Determine the (x, y) coordinate at the center of the cell enclosing the given text.  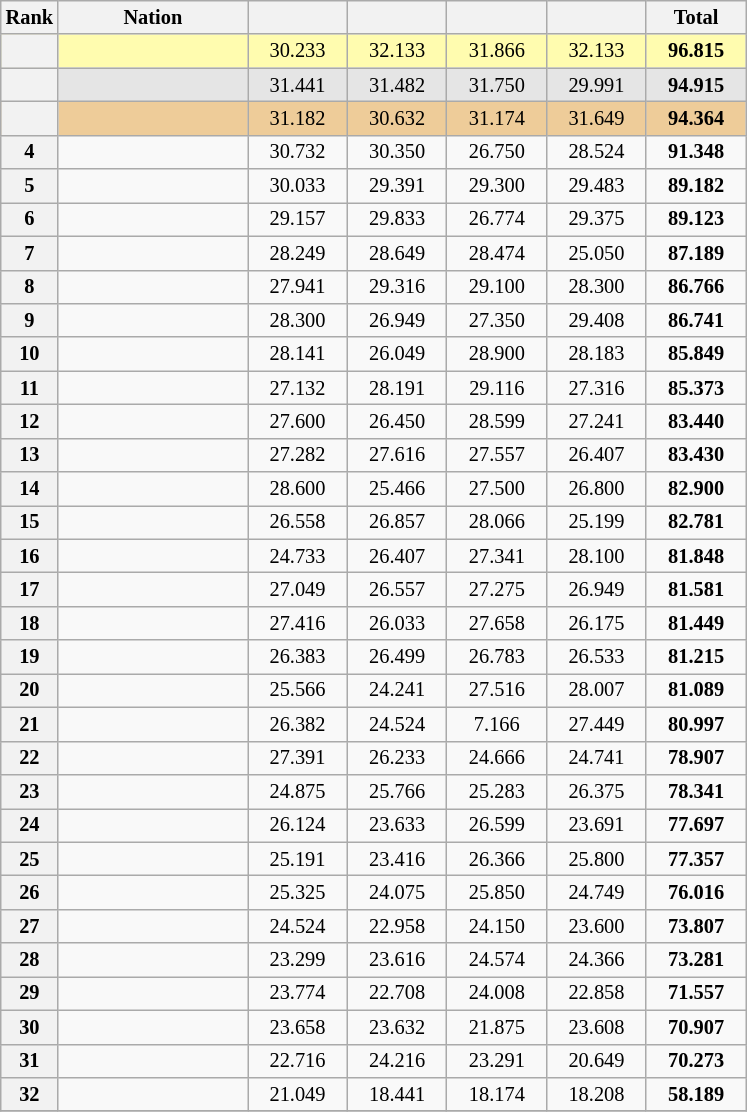
29.833 (397, 219)
27.275 (497, 589)
23.616 (397, 960)
87.189 (696, 253)
81.215 (696, 657)
23.658 (298, 1027)
86.741 (696, 320)
9 (30, 320)
25.566 (298, 690)
27.341 (497, 556)
22 (30, 758)
22.716 (298, 1061)
24.733 (298, 556)
22.858 (597, 993)
28.649 (397, 253)
25.766 (397, 791)
16 (30, 556)
15 (30, 522)
25.283 (497, 791)
27.941 (298, 287)
29.375 (597, 219)
26.499 (397, 657)
18.174 (497, 1094)
82.900 (696, 489)
24.366 (597, 960)
28.900 (497, 354)
25.199 (597, 522)
27.658 (497, 623)
29.483 (597, 186)
21.049 (298, 1094)
80.997 (696, 724)
18.441 (397, 1094)
29.157 (298, 219)
27.449 (597, 724)
27.391 (298, 758)
17 (30, 589)
83.440 (696, 421)
29 (30, 993)
5 (30, 186)
23.608 (597, 1027)
30.632 (397, 118)
23.291 (497, 1061)
78.907 (696, 758)
31.441 (298, 85)
25 (30, 859)
81.848 (696, 556)
28.600 (298, 489)
24.241 (397, 690)
26.383 (298, 657)
70.273 (696, 1061)
Total (696, 17)
7 (30, 253)
25.850 (497, 892)
29.991 (597, 85)
28.524 (597, 152)
23.633 (397, 825)
24.574 (497, 960)
23.299 (298, 960)
82.781 (696, 522)
24.749 (597, 892)
27.600 (298, 421)
25.050 (597, 253)
29.300 (497, 186)
18 (30, 623)
24.075 (397, 892)
26.049 (397, 354)
28.599 (497, 421)
94.915 (696, 85)
27.132 (298, 388)
20 (30, 690)
18.208 (597, 1094)
24.741 (597, 758)
23.691 (597, 825)
22.958 (397, 926)
24.875 (298, 791)
26 (30, 892)
26.382 (298, 724)
27.416 (298, 623)
28 (30, 960)
26.750 (497, 152)
31.866 (497, 51)
29.391 (397, 186)
25.191 (298, 859)
27 (30, 926)
27.557 (497, 455)
6 (30, 219)
29.100 (497, 287)
28.183 (597, 354)
25.800 (597, 859)
4 (30, 152)
12 (30, 421)
83.430 (696, 455)
24.666 (497, 758)
91.348 (696, 152)
77.357 (696, 859)
23.774 (298, 993)
26.783 (497, 657)
Rank (30, 17)
27.516 (497, 690)
19 (30, 657)
26.175 (597, 623)
25.325 (298, 892)
28.100 (597, 556)
28.066 (497, 522)
28.474 (497, 253)
73.281 (696, 960)
26.800 (597, 489)
14 (30, 489)
29.408 (597, 320)
26.774 (497, 219)
22.708 (397, 993)
10 (30, 354)
30 (30, 1027)
89.182 (696, 186)
21 (30, 724)
29.116 (497, 388)
26.033 (397, 623)
85.849 (696, 354)
27.500 (497, 489)
24.216 (397, 1061)
31.649 (597, 118)
23 (30, 791)
27.616 (397, 455)
30.350 (397, 152)
26.375 (597, 791)
70.907 (696, 1027)
26.857 (397, 522)
26.124 (298, 825)
26.558 (298, 522)
71.557 (696, 993)
24 (30, 825)
78.341 (696, 791)
30.732 (298, 152)
27.282 (298, 455)
23.416 (397, 859)
26.366 (497, 859)
31.482 (397, 85)
24.150 (497, 926)
26.533 (597, 657)
21.875 (497, 1027)
89.123 (696, 219)
26.233 (397, 758)
85.373 (696, 388)
30.033 (298, 186)
76.016 (696, 892)
20.649 (597, 1061)
77.697 (696, 825)
28.191 (397, 388)
27.316 (597, 388)
31.174 (497, 118)
27.241 (597, 421)
28.141 (298, 354)
73.807 (696, 926)
81.089 (696, 690)
31.182 (298, 118)
58.189 (696, 1094)
86.766 (696, 287)
13 (30, 455)
27.350 (497, 320)
23.600 (597, 926)
11 (30, 388)
28.249 (298, 253)
Nation (153, 17)
96.815 (696, 51)
25.466 (397, 489)
23.632 (397, 1027)
81.581 (696, 589)
27.049 (298, 589)
31 (30, 1061)
30.233 (298, 51)
28.007 (597, 690)
8 (30, 287)
81.449 (696, 623)
32 (30, 1094)
7.166 (497, 724)
26.557 (397, 589)
24.008 (497, 993)
29.316 (397, 287)
26.450 (397, 421)
94.364 (696, 118)
31.750 (497, 85)
26.599 (497, 825)
